From the cell containing the given text, extract its center point as (X, Y) coordinate. 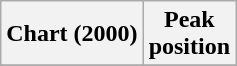
Chart (2000) (72, 34)
Peakposition (189, 34)
